From the cell containing the given text, extract its center point as [X, Y] coordinate. 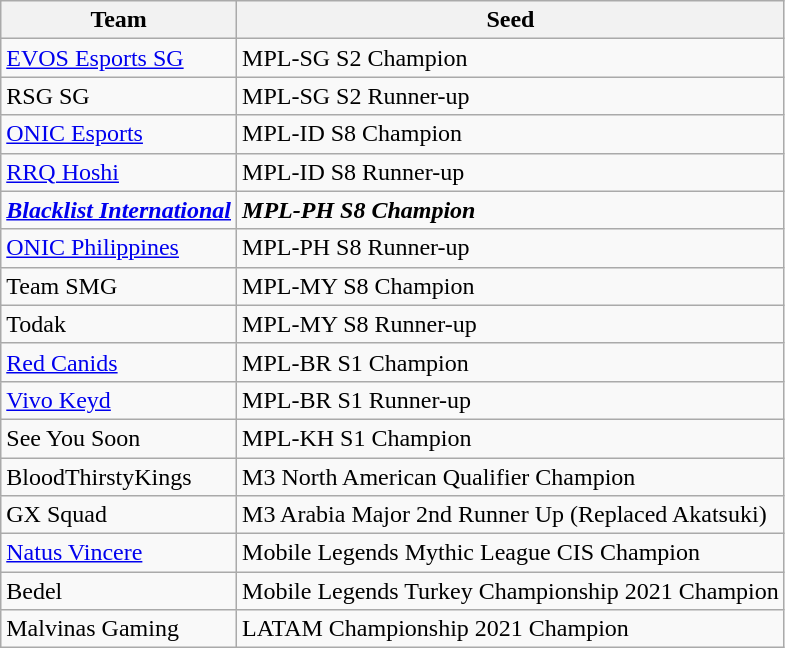
GX Squad [119, 515]
Todak [119, 324]
See You Soon [119, 438]
ONIC Esports [119, 134]
BloodThirstyKings [119, 477]
Vivo Keyd [119, 400]
Malvinas Gaming [119, 629]
MPL-KH S1 Champion [511, 438]
MPL-ID S8 Runner-up [511, 172]
MPL-SG S2 Champion [511, 58]
Blacklist International [119, 210]
ONIC Philippines [119, 248]
M3 North American Qualifier Champion [511, 477]
MPL-SG S2 Runner-up [511, 96]
MPL-BR S1 Runner-up [511, 400]
MPL-ID S8 Champion [511, 134]
M3 Arabia Major 2nd Runner Up (Replaced Akatsuki) [511, 515]
Team [119, 20]
MPL-PH S8 Champion [511, 210]
MPL-MY S8 Runner-up [511, 324]
MPL-PH S8 Runner-up [511, 248]
RSG SG [119, 96]
MPL-MY S8 Champion [511, 286]
Red Canids [119, 362]
Mobile Legends Mythic League CIS Champion [511, 553]
MPL-BR S1 Champion [511, 362]
Mobile Legends Turkey Championship 2021 Champion [511, 591]
Team SMG [119, 286]
LATAM Championship 2021 Champion [511, 629]
Natus Vincere [119, 553]
Seed [511, 20]
RRQ Hoshi [119, 172]
EVOS Esports SG [119, 58]
Bedel [119, 591]
